Return the [X, Y] coordinate for the center point of the cell that contains the specified text.  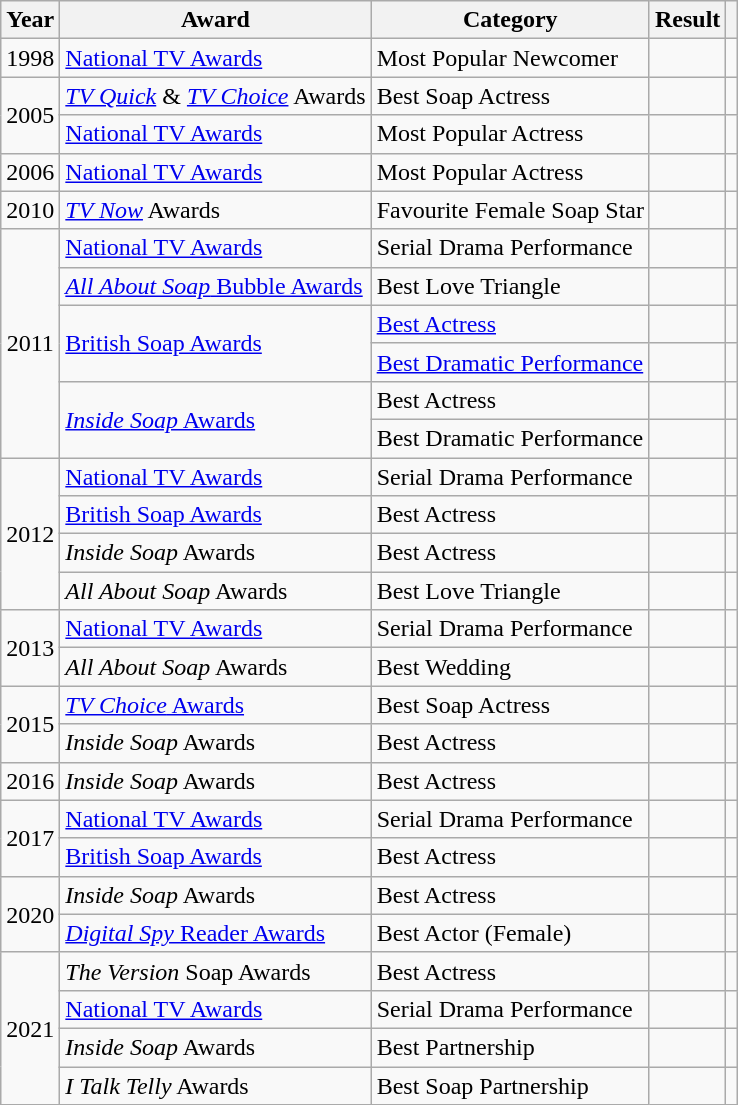
Best Actor (Female) [510, 933]
2012 [30, 534]
2010 [30, 210]
2015 [30, 724]
Best Partnership [510, 1047]
All About Soap Bubble Awards [216, 286]
Most Popular Newcomer [510, 58]
2005 [30, 115]
Favourite Female Soap Star [510, 210]
2013 [30, 648]
Award [216, 20]
1998 [30, 58]
The Version Soap Awards [216, 971]
2006 [30, 172]
2020 [30, 914]
2021 [30, 1028]
Best Wedding [510, 667]
2017 [30, 838]
TV Choice Awards [216, 705]
Category [510, 20]
2016 [30, 781]
TV Quick & TV Choice Awards [216, 96]
Best Soap Partnership [510, 1085]
TV Now Awards [216, 210]
Result [687, 20]
Year [30, 20]
2011 [30, 343]
I Talk Telly Awards [216, 1085]
Digital Spy Reader Awards [216, 933]
